Capture the cell that displays the provided text and extract its (x, y) central coordinate. 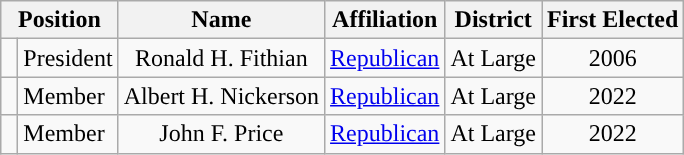
John F. Price (221, 134)
District (494, 20)
President (68, 58)
2006 (613, 58)
Position (60, 20)
First Elected (613, 20)
Albert H. Nickerson (221, 96)
Affiliation (385, 20)
Name (221, 20)
Ronald H. Fithian (221, 58)
